Pinpoint the cell where the given text exists, returning its [x, y] midpoint coordinate. 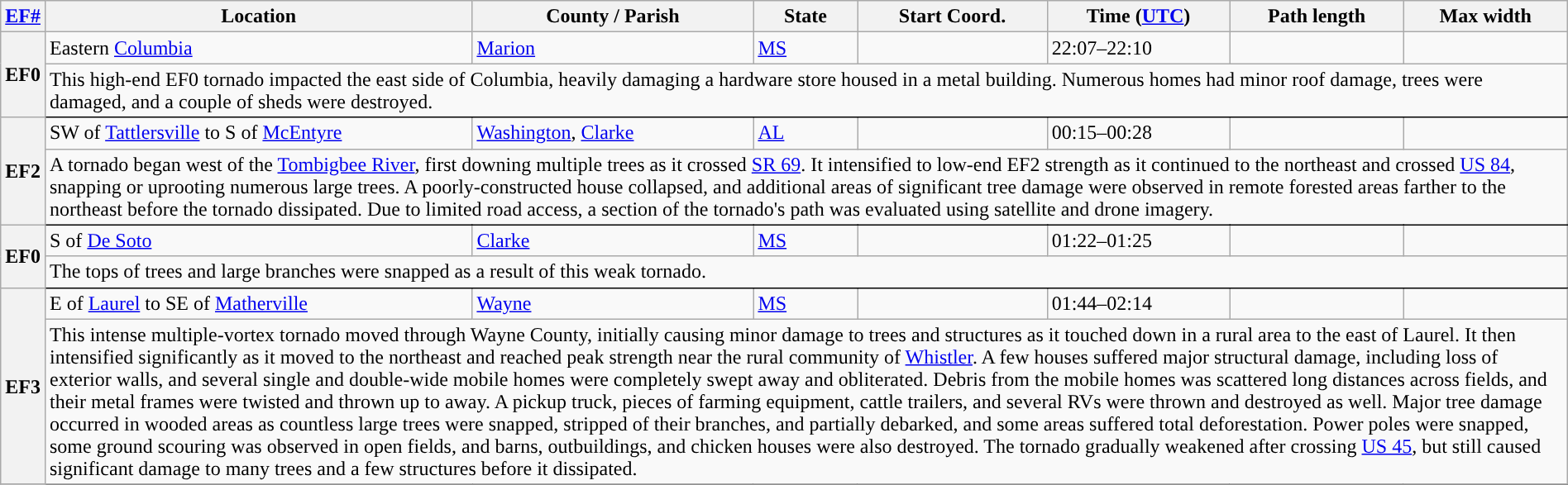
SW of Tattlersville to S of McEntyre [258, 133]
The tops of trees and large branches were snapped as a result of this weak tornado. [806, 272]
Path length [1317, 17]
Wayne [613, 303]
EF3 [23, 386]
EF2 [23, 171]
Location [258, 17]
22:07–22:10 [1138, 48]
Marion [613, 48]
Start Coord. [953, 17]
00:15–00:28 [1138, 133]
Washington, Clarke [613, 133]
Time (UTC) [1138, 17]
County / Parish [613, 17]
Max width [1485, 17]
E of Laurel to SE of Matherville [258, 303]
AL [806, 133]
S of De Soto [258, 240]
01:22–01:25 [1138, 240]
01:44–02:14 [1138, 303]
EF# [23, 17]
Clarke [613, 240]
Eastern Columbia [258, 48]
State [806, 17]
